Find where the given text appears and provide that cell's center as [x, y] coordinate. 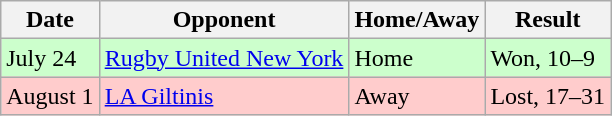
Opponent [224, 20]
August 1 [50, 96]
Away [417, 96]
July 24 [50, 58]
Home/Away [417, 20]
Date [50, 20]
Result [548, 20]
Lost, 17–31 [548, 96]
LA Giltinis [224, 96]
Home [417, 58]
Rugby United New York [224, 58]
Won, 10–9 [548, 58]
